Determine the [x, y] coordinate at the center of the cell enclosing the given text.  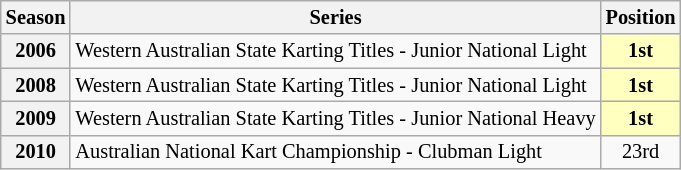
2006 [36, 51]
Australian National Kart Championship - Clubman Light [335, 152]
23rd [641, 152]
Western Australian State Karting Titles - Junior National Heavy [335, 118]
2010 [36, 152]
Position [641, 17]
Series [335, 17]
2009 [36, 118]
Season [36, 17]
2008 [36, 85]
